Detect which cell encompasses the target text, then output its [X, Y] center coordinate. 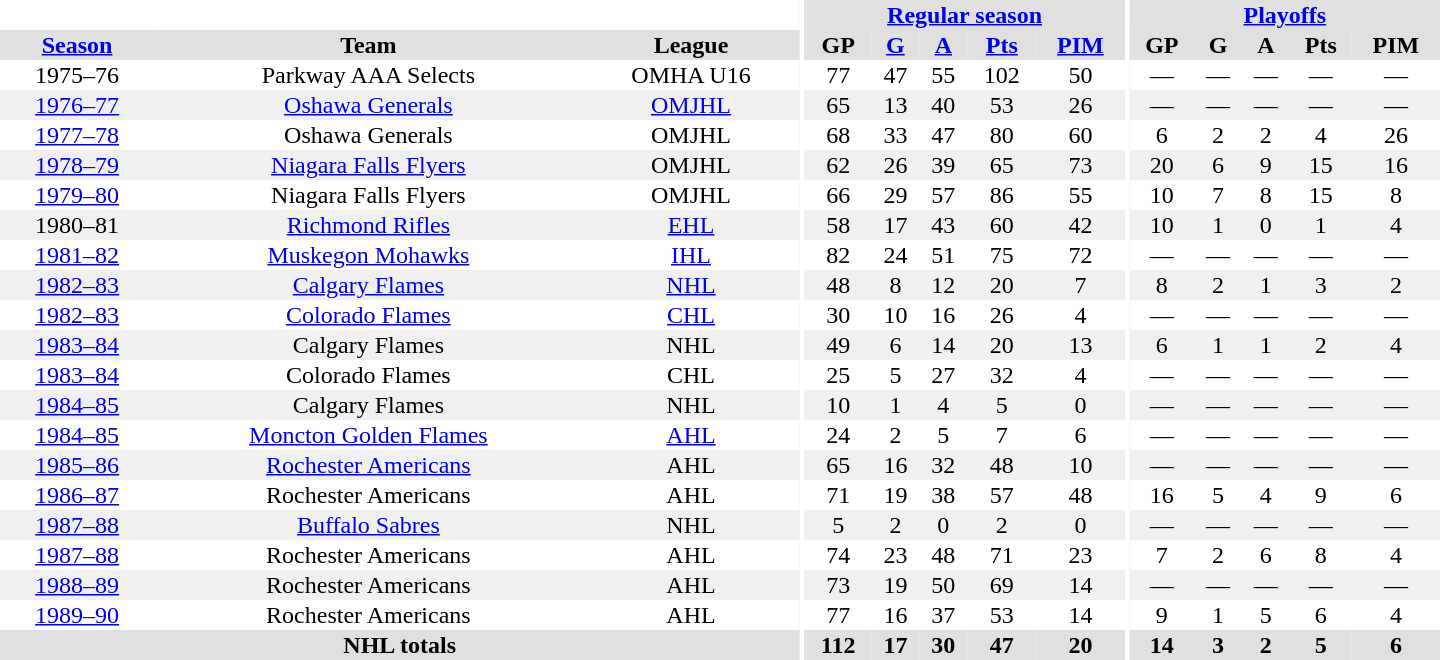
Moncton Golden Flames [368, 435]
37 [943, 615]
1976–77 [77, 105]
NHL totals [400, 645]
80 [1002, 135]
IHL [692, 255]
33 [896, 135]
82 [838, 255]
25 [838, 375]
68 [838, 135]
Season [77, 45]
58 [838, 225]
12 [943, 285]
OMHA U16 [692, 75]
1986–87 [77, 495]
Playoffs [1285, 15]
Regular season [965, 15]
EHL [692, 225]
1981–82 [77, 255]
51 [943, 255]
72 [1080, 255]
86 [1002, 195]
112 [838, 645]
42 [1080, 225]
43 [943, 225]
49 [838, 345]
Richmond Rifles [368, 225]
Parkway AAA Selects [368, 75]
1977–78 [77, 135]
75 [1002, 255]
27 [943, 375]
39 [943, 165]
66 [838, 195]
Muskegon Mohawks [368, 255]
1978–79 [77, 165]
Team [368, 45]
1989–90 [77, 615]
Buffalo Sabres [368, 525]
29 [896, 195]
38 [943, 495]
74 [838, 555]
1985–86 [77, 465]
1980–81 [77, 225]
1988–89 [77, 585]
40 [943, 105]
102 [1002, 75]
1975–76 [77, 75]
League [692, 45]
62 [838, 165]
69 [1002, 585]
1979–80 [77, 195]
